Scan for the cell matching the given text and deliver its (X, Y) coordinate at center. 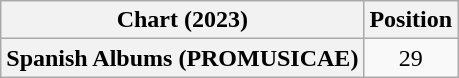
29 (411, 58)
Chart (2023) (182, 20)
Position (411, 20)
Spanish Albums (PROMUSICAE) (182, 58)
